Pinpoint the cell where the given text exists, returning its [x, y] midpoint coordinate. 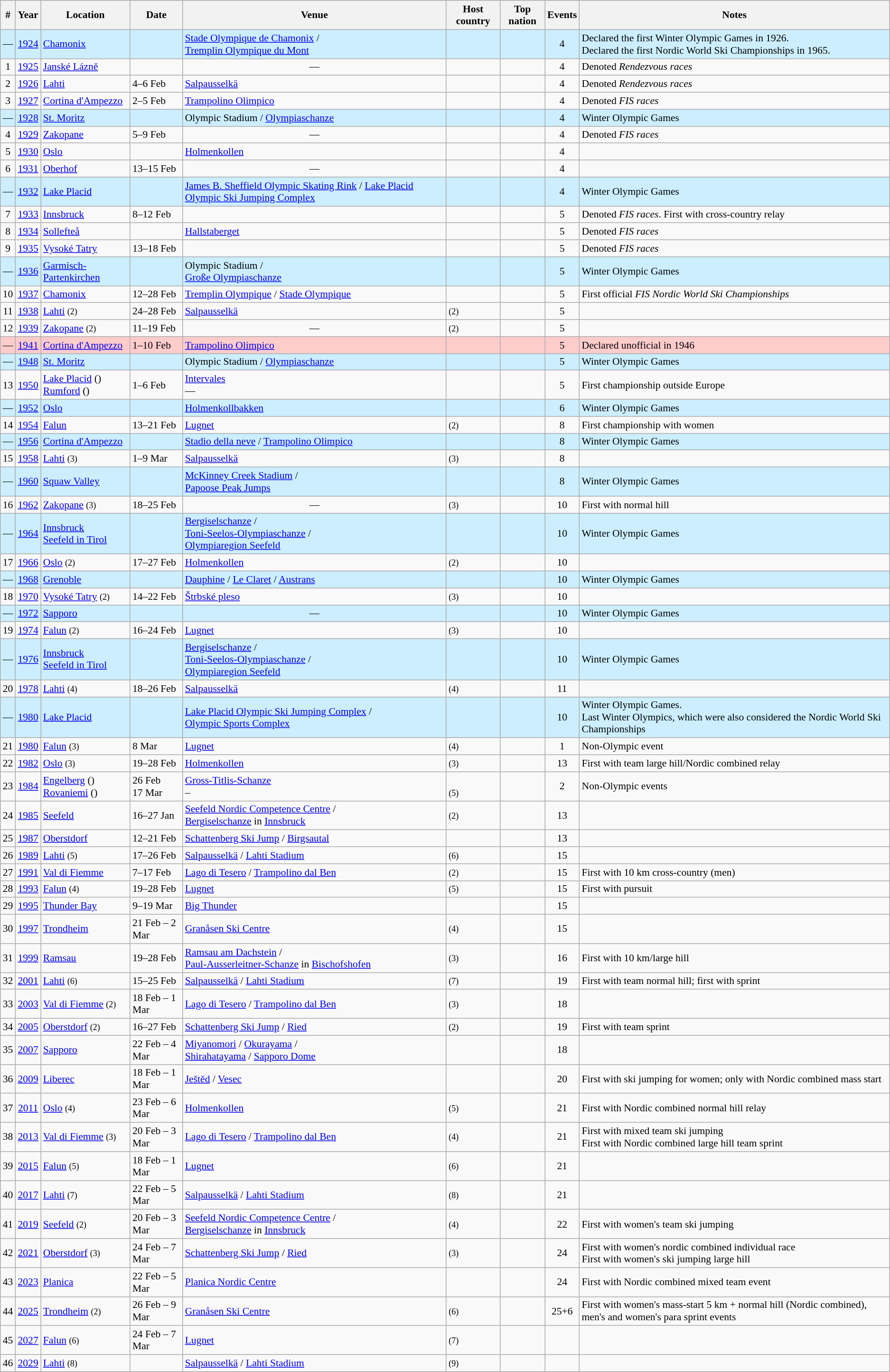
1991 [28, 872]
Vysoké Tatry [85, 248]
7–17 Feb [157, 872]
Oslo (4) [85, 1108]
Zakopane (3) [85, 505]
First with Nordic combined mixed team event [735, 1282]
Lake Placid Olympic Ski Jumping Complex / Olympic Sports Complex [315, 717]
Intervales — [315, 385]
1929 [28, 135]
1989 [28, 855]
1927 [28, 101]
22 Feb – 4 Mar [157, 1050]
32 [8, 981]
16–27 Jan [157, 815]
Janské Lázně [85, 67]
1925 [28, 67]
13–15 Feb [157, 169]
Thunder Bay [85, 906]
Vysoké Tatry (2) [85, 596]
Hallstaberget [315, 232]
Dauphine / Le Claret / Austrans [315, 580]
Winter Olympic Games. Last Winter Olympics, which were also considered the Nordic World Ski Championships [735, 717]
2007 [28, 1050]
Notes [735, 15]
Falun (6) [85, 1340]
1958 [28, 459]
35 [8, 1050]
2009 [28, 1079]
1928 [28, 118]
Lahti (6) [85, 981]
1935 [28, 248]
First championship outside Europe [735, 385]
37 [8, 1108]
First with team normal hill; first with sprint [735, 981]
29 [8, 906]
13–18 Feb [157, 248]
Declared unofficial in 1946 [735, 345]
1972 [28, 614]
42 [8, 1253]
Denoted FIS races. First with cross-country relay [735, 215]
14 [8, 425]
2015 [28, 1166]
(8) [473, 1195]
1968 [28, 580]
1995 [28, 906]
27 [8, 872]
Location [85, 15]
Falun (3) [85, 747]
15–25 Feb [157, 981]
Oslo (2) [85, 563]
1930 [28, 152]
Stade Olympique de Chamonix / Tremplin Olympique du Mont [315, 44]
Oberstdorf [85, 839]
# [8, 15]
34 [8, 1027]
1964 [28, 534]
Ještěd / Vesec [315, 1079]
1933 [28, 215]
40 [8, 1195]
2013 [28, 1137]
Zakopane [85, 135]
1962 [28, 505]
1976 [28, 659]
First with Nordic combined normal hill relay [735, 1108]
2023 [28, 1282]
Lahti (7) [85, 1195]
Seefeld [85, 815]
Trondheim (2) [85, 1311]
1984 [28, 786]
Lahti (5) [85, 855]
1950 [28, 385]
8–12 Feb [157, 215]
2017 [28, 1195]
23 [8, 786]
2011 [28, 1108]
Miyanomori / Okurayama /Shirahatayama / Sapporo Dome [315, 1050]
Non-Olympic events [735, 786]
Declared the first Winter Olympic Games in 1926. Declared the first Nordic World Ski Championships in 1965. [735, 44]
1931 [28, 169]
Oberstdorf (2) [85, 1027]
38 [8, 1137]
1939 [28, 328]
1997 [28, 929]
1952 [28, 408]
4–6 Feb [157, 84]
First official FIS Nordic World Ski Championships [735, 294]
Venue [315, 15]
17 [8, 563]
1924 [28, 44]
Štrbské pleso [315, 596]
2005 [28, 1027]
3 [8, 101]
Lahti (2) [85, 312]
11–19 Feb [157, 328]
16–27 Feb [157, 1027]
First with women's nordic combined individual race First with women's ski jumping large hill [735, 1253]
Olympic Stadium / Große Olympiaschanze [315, 272]
Squaw Valley [85, 482]
1993 [28, 889]
Year [28, 15]
Seefeld (2) [85, 1224]
First with 10 km cross-country (men) [735, 872]
2003 [28, 1004]
2027 [28, 1340]
Top nation [522, 15]
39 [8, 1166]
Lahti (4) [85, 689]
Events [562, 15]
McKinney Creek Stadium / Papoose Peak Jumps [315, 482]
Host country [473, 15]
Garmisch-Partenkirchen [85, 272]
43 [8, 1282]
Stadio della neve / Trampolino Olimpico [315, 442]
Tremplin Olympique / Stade Olympique [315, 294]
1–9 Mar [157, 459]
17–27 Feb [157, 563]
18–26 Feb [157, 689]
2001 [28, 981]
Innsbruck [85, 215]
Engelberg ()Rovaniemi () [85, 786]
Ramsau [85, 958]
21 Feb – 2 Mar [157, 929]
2021 [28, 1253]
Grenoble [85, 580]
26 Feb – 9 Mar [157, 1311]
1934 [28, 232]
25+6 [562, 1311]
14–22 Feb [157, 596]
Val di Fiemme (3) [85, 1137]
46 [8, 1363]
First with ski jumping for women; only with Nordic combined mass start [735, 1079]
30 [8, 929]
16–24 Feb [157, 631]
12–21 Feb [157, 839]
26 [8, 855]
1926 [28, 84]
First with pursuit [735, 889]
31 [8, 958]
Oslo (3) [85, 764]
Lahti (3) [85, 459]
Big Thunder [315, 906]
26 Feb17 Mar [157, 786]
Lahti [85, 84]
9 [8, 248]
1936 [28, 272]
1987 [28, 839]
Planica [85, 1282]
1932 [28, 192]
Zakopane (2) [85, 328]
Falun (4) [85, 889]
1966 [28, 563]
Val di Fiemme (2) [85, 1004]
Falun (2) [85, 631]
Gross-Titlis-Schanze– [315, 786]
9–19 Mar [157, 906]
2029 [28, 1363]
Non-Olympic event [735, 747]
1960 [28, 482]
Schattenberg Ski Jump / Birgsautal [315, 839]
Lake Placid ()Rumford () [85, 385]
1954 [28, 425]
12 [8, 328]
First with team sprint [735, 1027]
1974 [28, 631]
Liberec [85, 1079]
12–28 Feb [157, 294]
45 [8, 1340]
2–5 Feb [157, 101]
36 [8, 1079]
17–26 Feb [157, 855]
Oberstdorf (3) [85, 1253]
23 Feb – 6 Mar [157, 1108]
Planica Nordic Centre [315, 1282]
25 [8, 839]
First with women's team ski jumping [735, 1224]
1941 [28, 345]
28 [8, 889]
5–9 Feb [157, 135]
James B. Sheffield Olympic Skating Rink / Lake Placid Olympic Ski Jumping Complex [315, 192]
First championship with women [735, 425]
(9) [473, 1363]
2019 [28, 1224]
Ramsau am Dachstein /Paul-Ausserleitner-Schanze in Bischofshofen [315, 958]
33 [8, 1004]
Sollefteå [85, 232]
First with team large hill/Nordic combined relay [735, 764]
First with normal hill [735, 505]
1–10 Feb [157, 345]
Holmenkollbakken [315, 408]
1999 [28, 958]
13–21 Feb [157, 425]
Oberhof [85, 169]
1948 [28, 362]
Date [157, 15]
44 [8, 1311]
1982 [28, 764]
2025 [28, 1311]
1937 [28, 294]
Val di Fiemme [85, 872]
18–25 Feb [157, 505]
41 [8, 1224]
Falun (5) [85, 1166]
1–6 Feb [157, 385]
Trondheim [85, 929]
1956 [28, 442]
Lahti (8) [85, 1363]
First with women's mass-start 5 km + normal hill (Nordic combined), men's and women's para sprint events [735, 1311]
1970 [28, 596]
8 Mar [157, 747]
Falun [85, 425]
1938 [28, 312]
First with mixed team ski jumping First with Nordic combined large hill team sprint [735, 1137]
First with 10 km/large hill [735, 958]
7 [8, 215]
1985 [28, 815]
1978 [28, 689]
24–28 Feb [157, 312]
